Identify which cell holds the provided text, then report its (x, y) central coordinate. 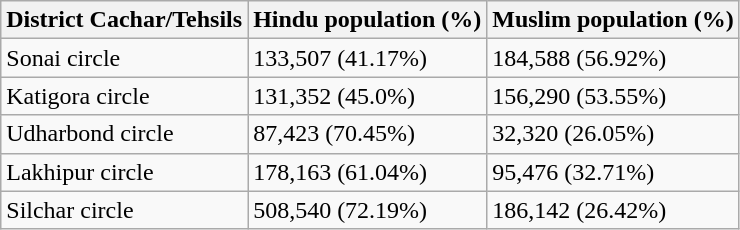
Katigora circle (124, 96)
133,507 (41.17%) (368, 58)
186,142 (26.42%) (613, 210)
Sonai circle (124, 58)
Hindu population (%) (368, 20)
District Cachar/Tehsils (124, 20)
Muslim population (%) (613, 20)
95,476 (32.71%) (613, 172)
Udharbond circle (124, 134)
508,540 (72.19%) (368, 210)
87,423 (70.45%) (368, 134)
184,588 (56.92%) (613, 58)
Silchar circle (124, 210)
156,290 (53.55%) (613, 96)
Lakhipur circle (124, 172)
178,163 (61.04%) (368, 172)
131,352 (45.0%) (368, 96)
32,320 (26.05%) (613, 134)
